Output the [x, y] coordinate of the center of the cell containing the given text.  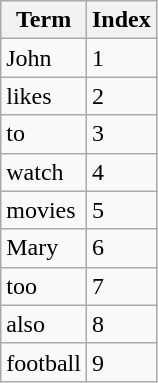
John [44, 58]
4 [121, 172]
Term [44, 20]
Index [121, 20]
2 [121, 96]
movies [44, 210]
5 [121, 210]
9 [121, 362]
too [44, 286]
football [44, 362]
6 [121, 248]
likes [44, 96]
Mary [44, 248]
8 [121, 324]
1 [121, 58]
7 [121, 286]
3 [121, 134]
watch [44, 172]
also [44, 324]
to [44, 134]
